Search for the cell housing the specified text and yield its [X, Y] center coordinate. 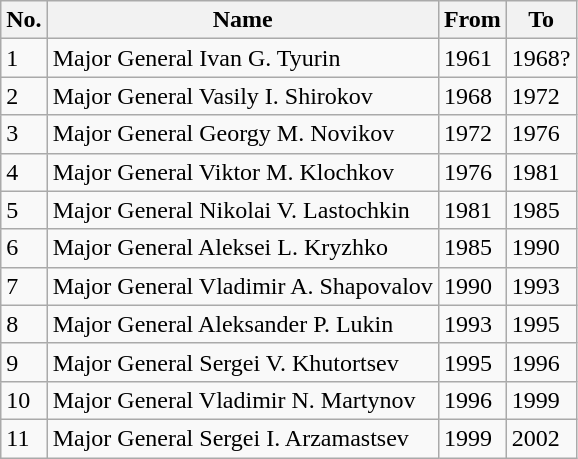
Major General Nikolai V. Lastochkin [242, 210]
7 [24, 286]
Major General Aleksander P. Lukin [242, 324]
Major General Ivan G. Tyurin [242, 58]
9 [24, 362]
10 [24, 400]
To [541, 20]
Major General Sergei V. Khutortsev [242, 362]
11 [24, 438]
From [472, 20]
No. [24, 20]
8 [24, 324]
Name [242, 20]
Major General Georgy M. Novikov [242, 134]
6 [24, 248]
Major General Vladimir N. Martynov [242, 400]
1968 [472, 96]
5 [24, 210]
Major General Viktor M. Klochkov [242, 172]
4 [24, 172]
2002 [541, 438]
Major General Aleksei L. Kryzhko [242, 248]
Major General Vladimir A. Shapovalov [242, 286]
1968? [541, 58]
Major General Sergei I. Arzamastsev [242, 438]
1961 [472, 58]
Major General Vasily I. Shirokov [242, 96]
1 [24, 58]
2 [24, 96]
3 [24, 134]
